Return [X, Y] of the center of cell containing provided text 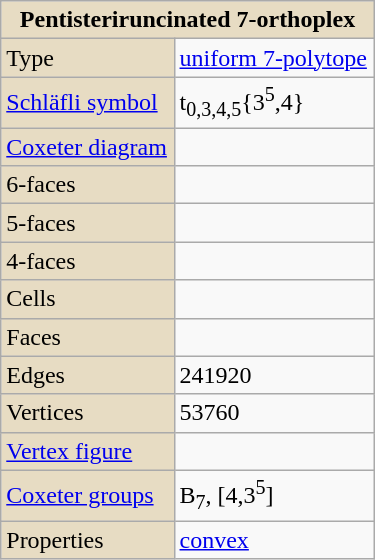
Coxeter groups [88, 496]
6-faces [88, 185]
Vertex figure [88, 451]
Schläfli symbol [88, 102]
convex [274, 540]
Cells [88, 299]
B7, [4,35] [274, 496]
t0,3,4,5{35,4} [274, 102]
Faces [88, 337]
53760 [274, 413]
uniform 7-polytope [274, 58]
4-faces [88, 261]
Vertices [88, 413]
Pentisteriruncinated 7-orthoplex [188, 20]
Properties [88, 540]
Coxeter diagram [88, 147]
241920 [274, 375]
Edges [88, 375]
Type [88, 58]
5-faces [88, 223]
